Identify which cell holds the provided text, then report its [X, Y] central coordinate. 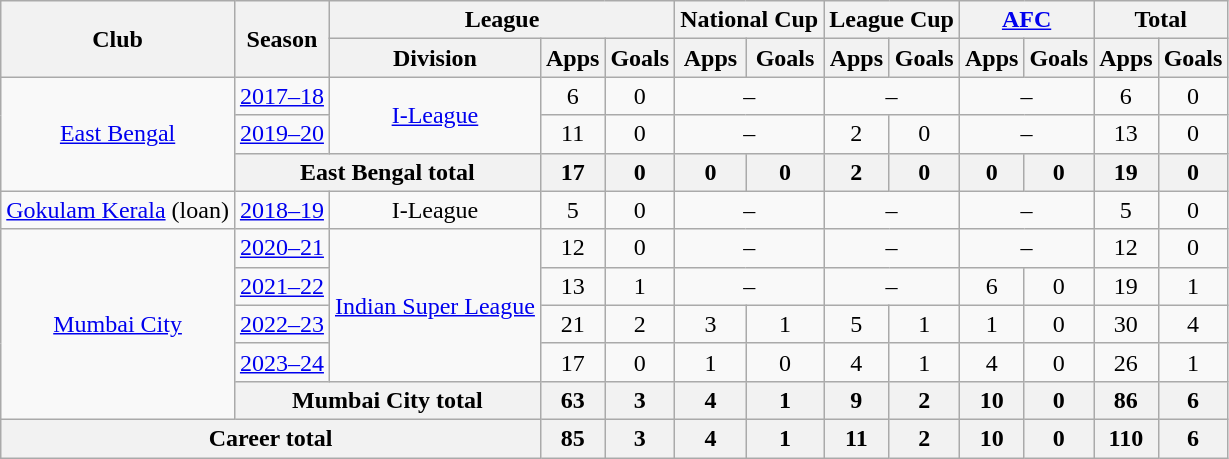
9 [856, 400]
86 [1126, 400]
Division [434, 58]
2020–21 [282, 248]
21 [572, 324]
AFC [1026, 20]
2022–23 [282, 324]
Mumbai City [118, 324]
Season [282, 39]
85 [572, 438]
Gokulam Kerala (loan) [118, 210]
Total [1161, 20]
Career total [271, 438]
2017–18 [282, 96]
110 [1126, 438]
League [502, 20]
National Cup [750, 20]
East Bengal total [387, 172]
2018–19 [282, 210]
30 [1126, 324]
League Cup [892, 20]
Club [118, 39]
East Bengal [118, 134]
2023–24 [282, 362]
Indian Super League [434, 305]
26 [1126, 362]
63 [572, 400]
2019–20 [282, 134]
2021–22 [282, 286]
Mumbai City total [387, 400]
